Scan for the cell matching the given text and deliver its [x, y] coordinate at center. 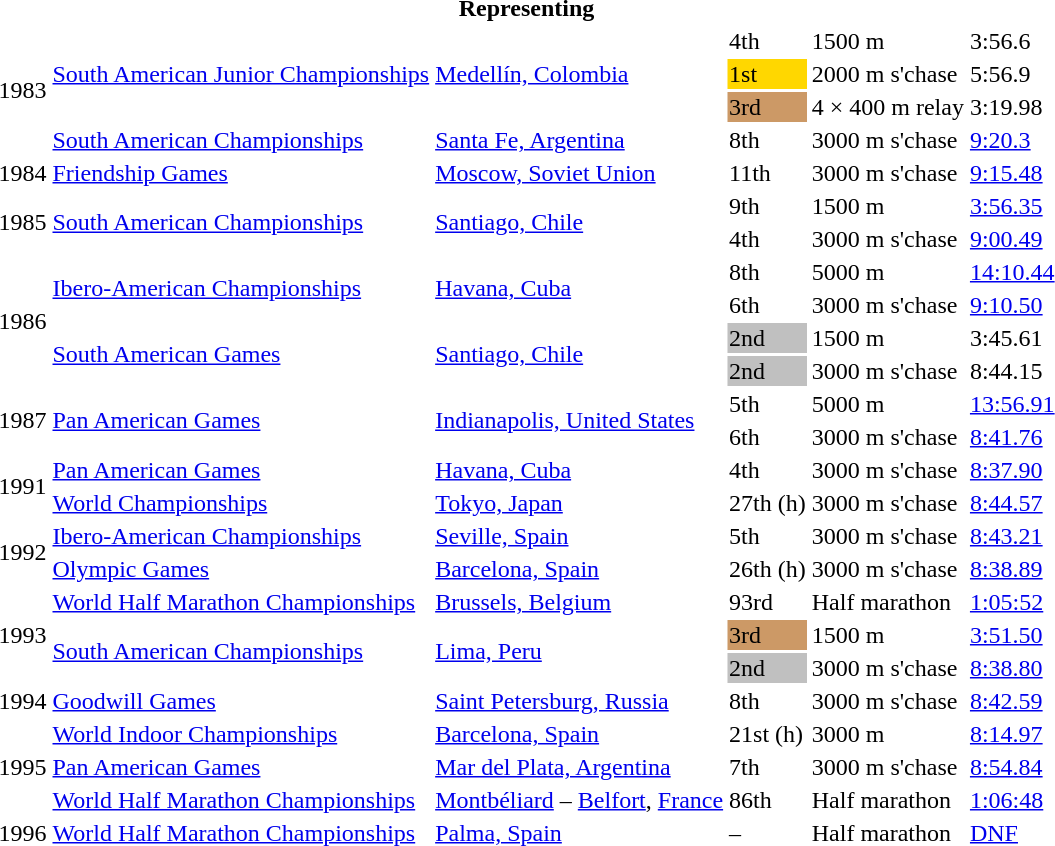
South American Games [241, 354]
Saint Petersburg, Russia [580, 701]
3000 m [888, 734]
21st (h) [768, 734]
7th [768, 767]
Olympic Games [241, 569]
Mar del Plata, Argentina [580, 767]
93rd [768, 602]
Goodwill Games [241, 701]
11th [768, 173]
4 × 400 m relay [888, 107]
Indianapolis, United States [580, 420]
World Championships [241, 503]
9th [768, 206]
86th [768, 800]
27th (h) [768, 503]
2000 m s'chase [888, 74]
Santa Fe, Argentina [580, 140]
Medellín, Colombia [580, 74]
1st [768, 74]
Tokyo, Japan [580, 503]
Brussels, Belgium [580, 602]
Lima, Peru [580, 652]
Friendship Games [241, 173]
World Indoor Championships [241, 734]
Moscow, Soviet Union [580, 173]
South American Junior Championships [241, 74]
26th (h) [768, 569]
Seville, Spain [580, 536]
Montbéliard – Belfort, France [580, 800]
